Determine the [X, Y] coordinate at the center of the cell enclosing the given text.  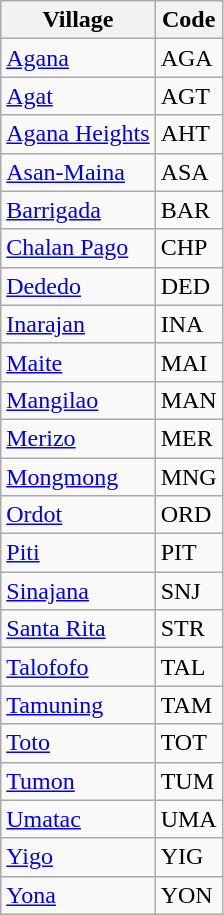
YON [188, 895]
Mangilao [78, 400]
BAR [188, 210]
Santa Rita [78, 629]
Asan-Maina [78, 172]
Barrigada [78, 210]
TAM [188, 705]
INA [188, 324]
AGT [188, 96]
ORD [188, 515]
SNJ [188, 591]
AGA [188, 58]
Village [78, 20]
Tamuning [78, 705]
Chalan Pago [78, 248]
Yona [78, 895]
Merizo [78, 438]
Agana [78, 58]
TAL [188, 667]
Piti [78, 553]
Ordot [78, 515]
AHT [188, 134]
Talofofo [78, 667]
Code [188, 20]
Sinajana [78, 591]
MNG [188, 477]
Tumon [78, 781]
Yigo [78, 857]
Inarajan [78, 324]
DED [188, 286]
Agat [78, 96]
Agana Heights [78, 134]
TUM [188, 781]
TOT [188, 743]
Umatac [78, 819]
MER [188, 438]
CHP [188, 248]
STR [188, 629]
Mongmong [78, 477]
Toto [78, 743]
MAI [188, 362]
PIT [188, 553]
Maite [78, 362]
Dededo [78, 286]
ASA [188, 172]
YIG [188, 857]
MAN [188, 400]
UMA [188, 819]
